Find where the given text appears and provide that cell's center as (x, y) coordinate. 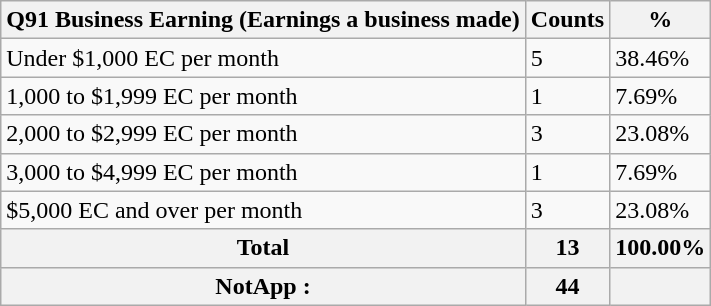
44 (567, 286)
Counts (567, 20)
3,000 to $4,999 EC per month (264, 172)
% (660, 20)
5 (567, 58)
Under $1,000 EC per month (264, 58)
Q91 Business Earning (Earnings a business made) (264, 20)
Total (264, 248)
1,000 to $1,999 EC per month (264, 96)
13 (567, 248)
2,000 to $2,999 EC per month (264, 134)
100.00% (660, 248)
38.46% (660, 58)
$5,000 EC and over per month (264, 210)
NotApp : (264, 286)
